Return [x, y] of the center of cell containing provided text 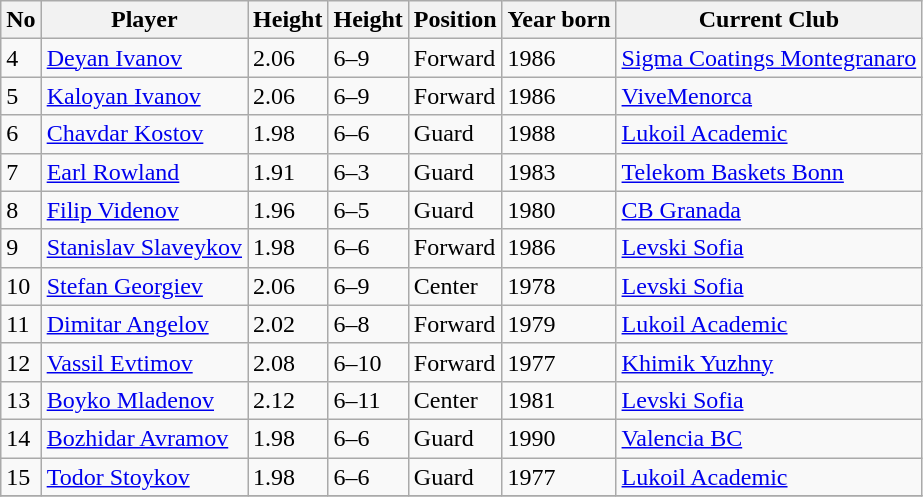
2.08 [288, 362]
Vassil Evtimov [144, 362]
Boyko Mladenov [144, 400]
1980 [559, 210]
Telekom Baskets Bonn [769, 172]
Current Club [769, 20]
5 [21, 96]
Deyan Ivanov [144, 58]
1990 [559, 438]
6–11 [368, 400]
2.12 [288, 400]
Chavdar Kostov [144, 134]
2.02 [288, 324]
6 [21, 134]
CB Granada [769, 210]
6–3 [368, 172]
7 [21, 172]
10 [21, 286]
Todor Stoykov [144, 477]
9 [21, 248]
1.91 [288, 172]
Dimitar Angelov [144, 324]
Valencia BC [769, 438]
Stanislav Slaveykov [144, 248]
6–5 [368, 210]
8 [21, 210]
Kaloyan Ivanov [144, 96]
Player [144, 20]
1988 [559, 134]
4 [21, 58]
1979 [559, 324]
6–8 [368, 324]
12 [21, 362]
Bozhidar Avramov [144, 438]
1.96 [288, 210]
Year born [559, 20]
Stefan Georgiev [144, 286]
14 [21, 438]
6–10 [368, 362]
Earl Rowland [144, 172]
1983 [559, 172]
No [21, 20]
11 [21, 324]
Filip Videnov [144, 210]
Khimik Yuzhny [769, 362]
13 [21, 400]
Position [455, 20]
ViveMenorca [769, 96]
1981 [559, 400]
15 [21, 477]
Sigma Coatings Montegranaro [769, 58]
1978 [559, 286]
